Find where the given text appears and provide that cell's center as [X, Y] coordinate. 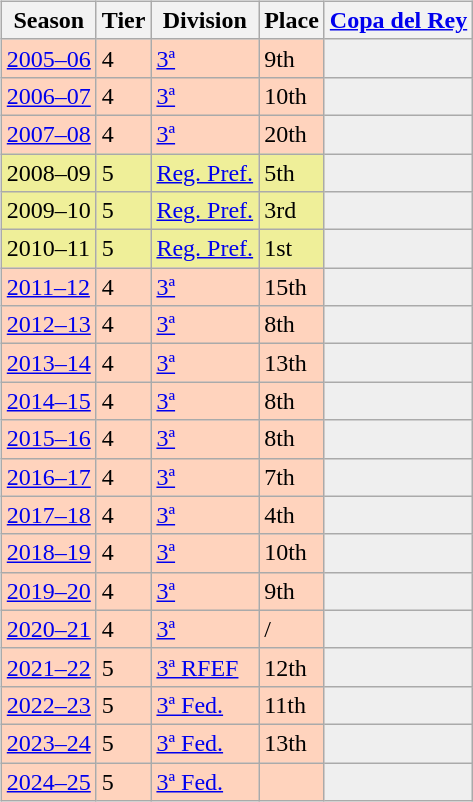
2020–21 [48, 629]
2012–13 [48, 325]
4th [292, 515]
15th [292, 287]
2006–07 [48, 96]
3rd [292, 211]
2010–11 [48, 249]
2013–14 [48, 363]
2009–10 [48, 211]
2011–12 [48, 287]
20th [292, 134]
7th [292, 477]
1st [292, 249]
2018–19 [48, 553]
2022–23 [48, 705]
2015–16 [48, 439]
2014–15 [48, 401]
12th [292, 667]
2008–09 [48, 173]
Copa del Rey [398, 20]
2023–24 [48, 743]
Division [205, 20]
Season [48, 20]
2016–17 [48, 477]
2019–20 [48, 591]
3ª RFEF [205, 667]
Place [292, 20]
2021–22 [48, 667]
/ [292, 629]
2007–08 [48, 134]
Tier [124, 20]
5th [292, 173]
2024–25 [48, 781]
11th [292, 705]
2005–06 [48, 58]
2017–18 [48, 515]
